Find where the given text appears and provide that cell's center as [X, Y] coordinate. 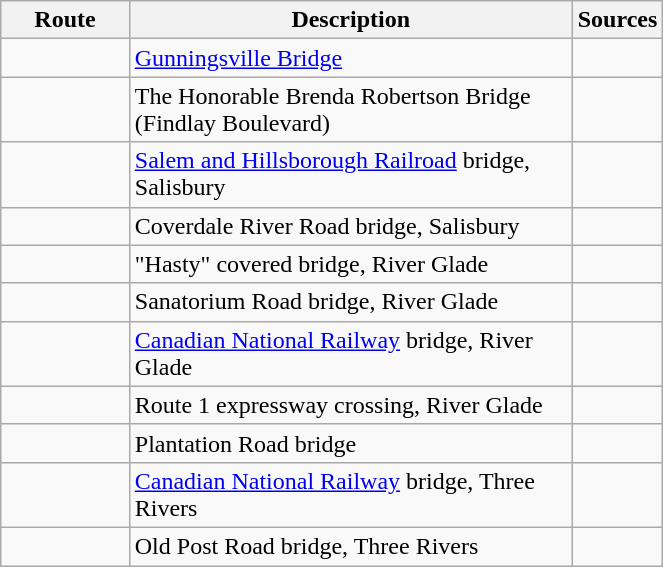
Old Post Road bridge, Three Rivers [350, 546]
"Hasty" covered bridge, River Glade [350, 264]
Gunningsville Bridge [350, 58]
Canadian National Railway bridge, Three Rivers [350, 494]
Plantation Road bridge [350, 443]
Sanatorium Road bridge, River Glade [350, 302]
Sources [618, 20]
Route [66, 20]
Canadian National Railway bridge, River Glade [350, 354]
Description [350, 20]
Coverdale River Road bridge, Salisbury [350, 226]
The Honorable Brenda Robertson Bridge (Findlay Boulevard) [350, 110]
Salem and Hillsborough Railroad bridge, Salisbury [350, 174]
Route 1 expressway crossing, River Glade [350, 405]
